Return the [x, y] coordinate for the center point of the cell that contains the specified text.  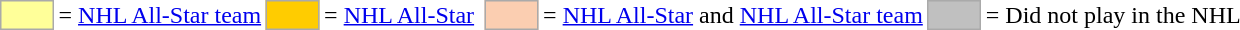
= NHL All-Star and NHL All-Star team [734, 15]
= NHL All-Star [400, 15]
= NHL All-Star team [160, 15]
